Capture the cell that displays the provided text and extract its (X, Y) central coordinate. 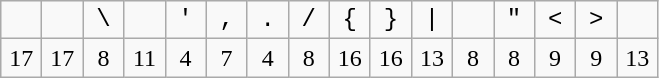
/ (308, 20)
> (596, 20)
\ (104, 20)
7 (226, 58)
' (186, 20)
} (390, 20)
" (514, 20)
< (556, 20)
. (268, 20)
| (432, 20)
11 (144, 58)
{ (350, 20)
, (226, 20)
